For the text-containing cell, return its midpoint in [x, y] coordinate format. 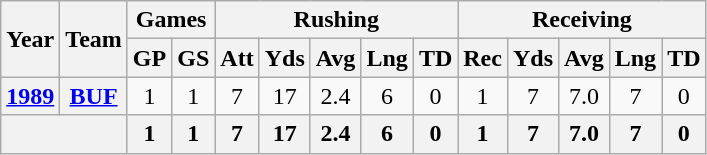
GS [194, 58]
Team [94, 39]
Receiving [582, 20]
1989 [30, 96]
Att [237, 58]
Rushing [336, 20]
GP [149, 58]
Games [170, 20]
BUF [94, 96]
Year [30, 39]
Rec [483, 58]
